Scan for the cell matching the given text and deliver its (X, Y) coordinate at center. 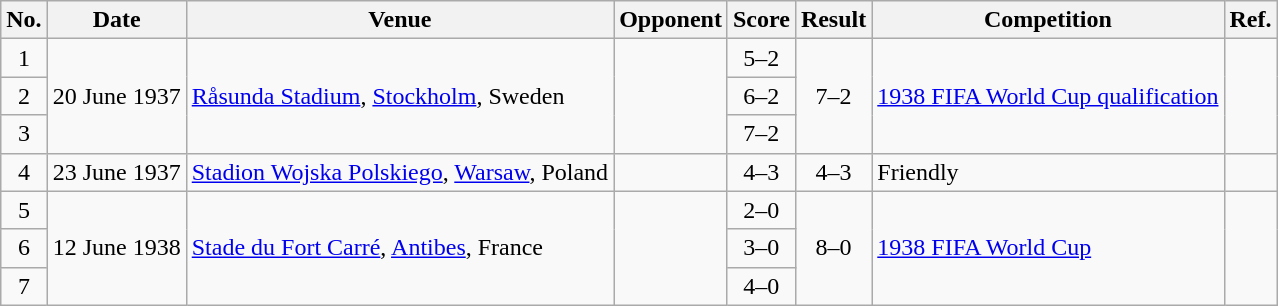
8–0 (833, 248)
12 June 1938 (116, 248)
Råsunda Stadium, Stockholm, Sweden (400, 96)
Stade du Fort Carré, Antibes, France (400, 248)
No. (24, 20)
1938 FIFA World Cup (1048, 248)
Result (833, 20)
3 (24, 134)
Score (761, 20)
5 (24, 210)
4 (24, 172)
Date (116, 20)
Competition (1048, 20)
3–0 (761, 248)
5–2 (761, 58)
Stadion Wojska Polskiego, Warsaw, Poland (400, 172)
Friendly (1048, 172)
2 (24, 96)
4–0 (761, 286)
Ref. (1250, 20)
1938 FIFA World Cup qualification (1048, 96)
1 (24, 58)
20 June 1937 (116, 96)
23 June 1937 (116, 172)
Venue (400, 20)
2–0 (761, 210)
Opponent (671, 20)
7 (24, 286)
6–2 (761, 96)
6 (24, 248)
